Find where the given text appears and provide that cell's center as (X, Y) coordinate. 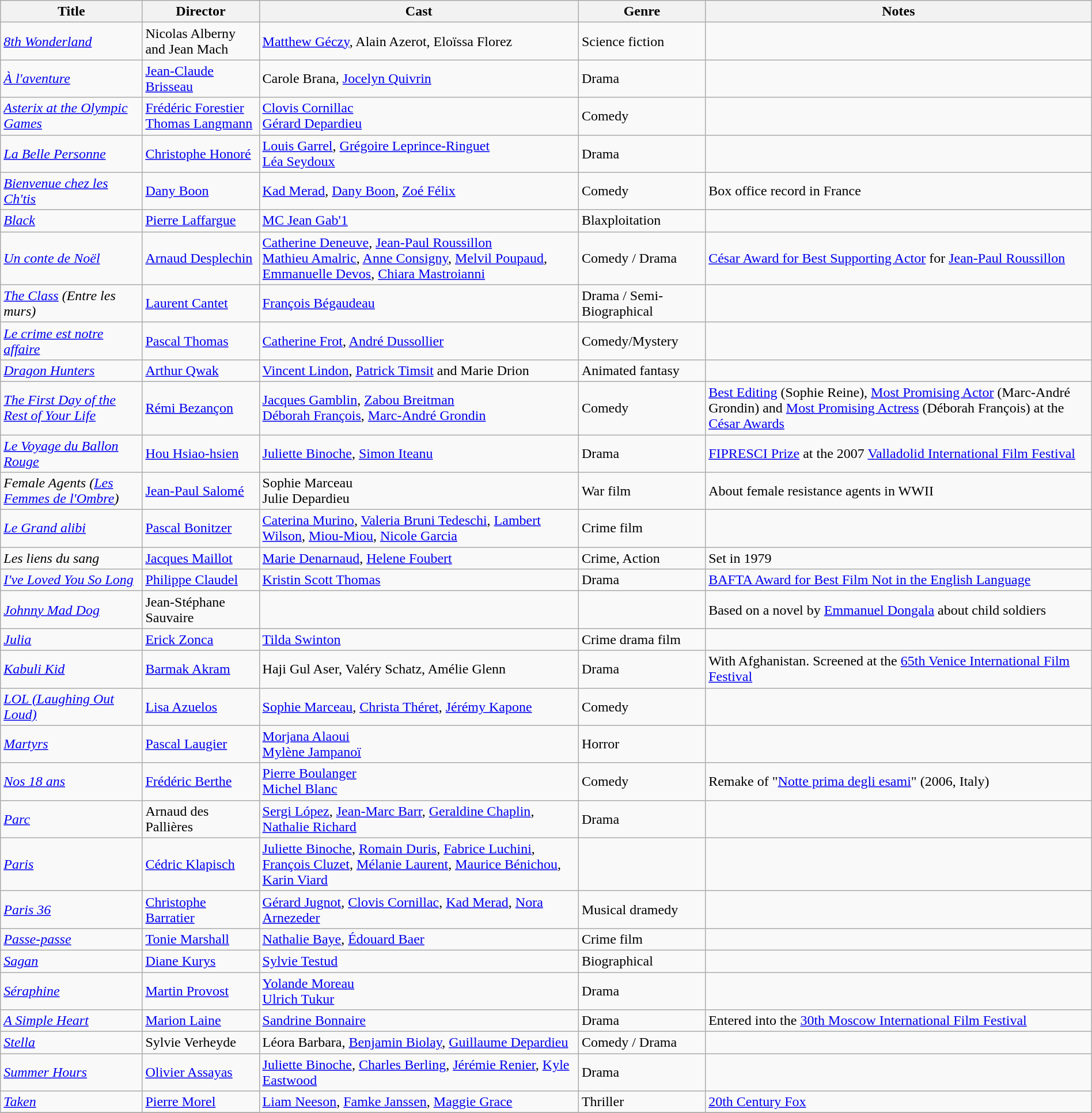
Clovis CornillacGérard Depardieu (419, 116)
Cédric Klapisch (200, 864)
Kad Merad, Dany Boon, Zoé Félix (419, 191)
Pierre Laffargue (200, 221)
Christophe Honoré (200, 153)
Musical dramedy (642, 909)
Léora Barbara, Benjamin Biolay, Guillaume Depardieu (419, 1043)
Dragon Hunters (71, 370)
Sylvie Testud (419, 961)
Cast (419, 12)
Director (200, 12)
Arthur Qwak (200, 370)
Un conte de Noël (71, 258)
Olivier Assayas (200, 1073)
Yolande Moreau Ulrich Tukur (419, 991)
Entered into the 30th Moscow International Film Festival (898, 1021)
Julia (71, 639)
Best Editing (Sophie Reine), Most Promising Actor (Marc-André Grondin) and Most Promising Actress (Déborah François) at the César Awards (898, 408)
Frédéric ForestierThomas Langmann (200, 116)
Passe-passe (71, 939)
Johnny Mad Dog (71, 609)
Notes (898, 12)
Tilda Swinton (419, 639)
Blaxploitation (642, 221)
Crime drama film (642, 639)
The Class (Entre les murs) (71, 303)
Pierre Morel (200, 1102)
Animated fantasy (642, 370)
Jean-Claude Brisseau (200, 78)
Laurent Cantet (200, 303)
Comedy/Mystery (642, 341)
Science fiction (642, 41)
Sergi López, Jean-Marc Barr, Geraldine Chaplin, Nathalie Richard (419, 819)
Genre (642, 12)
FIPRESCI Prize at the 2007 Valladolid International Film Festival (898, 453)
Box office record in France (898, 191)
Barmak Akram (200, 669)
Paris (71, 864)
Kabuli Kid (71, 669)
Martyrs (71, 744)
Liam Neeson, Famke Janssen, Maggie Grace (419, 1102)
Pascal Thomas (200, 341)
Gérard Jugnot, Clovis Cornillac, Kad Merad, Nora Arnezeder (419, 909)
Pascal Bonitzer (200, 529)
Carole Brana, Jocelyn Quivrin (419, 78)
Christophe Barratier (200, 909)
Nos 18 ans (71, 781)
Le Grand alibi (71, 529)
With Afghanistan. Screened at the 65th Venice International Film Festival (898, 669)
Paris 36 (71, 909)
War film (642, 491)
Juliette Binoche, Charles Berling, Jérémie Renier, Kyle Eastwood (419, 1073)
Lisa Azuelos (200, 706)
Thriller (642, 1102)
Bienvenue chez les Ch'tis (71, 191)
Martin Provost (200, 991)
Parc (71, 819)
Pascal Laugier (200, 744)
Marion Laine (200, 1021)
Erick Zonca (200, 639)
Arnaud des Pallières (200, 819)
Jacques Maillot (200, 558)
20th Century Fox (898, 1102)
Sophie Marceau Julie Depardieu (419, 491)
Philippe Claudel (200, 580)
Drama / Semi-Biographical (642, 303)
Caterina Murino, Valeria Bruni Tedeschi, Lambert Wilson, Miou-Miou, Nicole Garcia (419, 529)
Pierre BoulangerMichel Blanc (419, 781)
Frédéric Berthe (200, 781)
Catherine Frot, André Dussollier (419, 341)
Haji Gul Aser, Valéry Schatz, Amélie Glenn (419, 669)
Summer Hours (71, 1073)
Le Voyage du Ballon Rouge (71, 453)
MC Jean Gab'1 (419, 221)
Arnaud Desplechin (200, 258)
Matthew Géczy, Alain Azerot, Eloïssa Florez (419, 41)
Vincent Lindon, Patrick Timsit and Marie Drion (419, 370)
Female Agents (Les Femmes de l'Ombre) (71, 491)
Jean-Stéphane Sauvaire (200, 609)
Taken (71, 1102)
Morjana Alaoui Mylène Jampanoï (419, 744)
Tonie Marshall (200, 939)
Nicolas Alberny and Jean Mach (200, 41)
Set in 1979 (898, 558)
BAFTA Award for Best Film Not in the English Language (898, 580)
Nathalie Baye, Édouard Baer (419, 939)
Sandrine Bonnaire (419, 1021)
Juliette Binoche, Simon Iteanu (419, 453)
Jean-Paul Salomé (200, 491)
About female resistance agents in WWII (898, 491)
Jacques Gamblin, Zabou BreitmanDéborah François, Marc-André Grondin (419, 408)
François Bégaudeau (419, 303)
Stella (71, 1043)
À l'aventure (71, 78)
Catherine Deneuve, Jean-Paul RoussillonMathieu Amalric, Anne Consigny, Melvil Poupaud, Emmanuelle Devos, Chiara Mastroianni (419, 258)
La Belle Personne (71, 153)
The First Day of the Rest of Your Life (71, 408)
Horror (642, 744)
Biographical (642, 961)
Sagan (71, 961)
Asterix at the Olympic Games (71, 116)
A Simple Heart (71, 1021)
Louis Garrel, Grégoire Leprince-Ringuet Léa Seydoux (419, 153)
Remake of "Notte prima degli esami" (2006, Italy) (898, 781)
Black (71, 221)
Kristin Scott Thomas (419, 580)
Title (71, 12)
Hou Hsiao-hsien (200, 453)
I've Loved You So Long (71, 580)
Diane Kurys (200, 961)
8th Wonderland (71, 41)
Juliette Binoche, Romain Duris, Fabrice Luchini, François Cluzet, Mélanie Laurent, Maurice Bénichou, Karin Viard (419, 864)
Sylvie Verheyde (200, 1043)
Rémi Bezançon (200, 408)
Sophie Marceau, Christa Théret, Jérémy Kapone (419, 706)
Marie Denarnaud, Helene Foubert (419, 558)
Dany Boon (200, 191)
Crime, Action (642, 558)
LOL (Laughing Out Loud) (71, 706)
César Award for Best Supporting Actor for Jean-Paul Roussillon (898, 258)
Le crime est notre affaire (71, 341)
Séraphine (71, 991)
Les liens du sang (71, 558)
Based on a novel by Emmanuel Dongala about child soldiers (898, 609)
